Provide the [X, Y] coordinate of the cell's center where the given text is located.  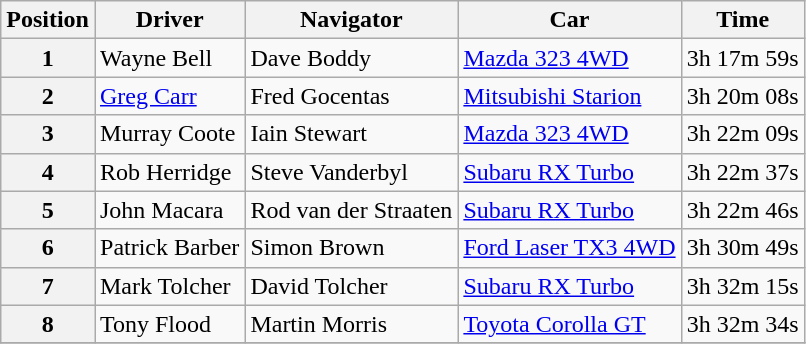
Fred Gocentas [352, 96]
Toyota Corolla GT [570, 324]
Driver [169, 20]
Dave Boddy [352, 58]
8 [48, 324]
Rob Herridge [169, 172]
David Tolcher [352, 286]
Patrick Barber [169, 248]
3h 17m 59s [742, 58]
Mark Tolcher [169, 286]
Navigator [352, 20]
Iain Stewart [352, 134]
3h 32m 15s [742, 286]
3h 20m 08s [742, 96]
4 [48, 172]
1 [48, 58]
Ford Laser TX3 4WD [570, 248]
Car [570, 20]
Steve Vanderbyl [352, 172]
5 [48, 210]
Tony Flood [169, 324]
2 [48, 96]
3h 22m 09s [742, 134]
Position [48, 20]
Martin Morris [352, 324]
3h 22m 37s [742, 172]
Wayne Bell [169, 58]
Time [742, 20]
3 [48, 134]
3h 32m 34s [742, 324]
3h 22m 46s [742, 210]
Simon Brown [352, 248]
7 [48, 286]
6 [48, 248]
Greg Carr [169, 96]
Mitsubishi Starion [570, 96]
3h 30m 49s [742, 248]
John Macara [169, 210]
Murray Coote [169, 134]
Rod van der Straaten [352, 210]
